Detect which cell encompasses the target text, then output its (X, Y) center coordinate. 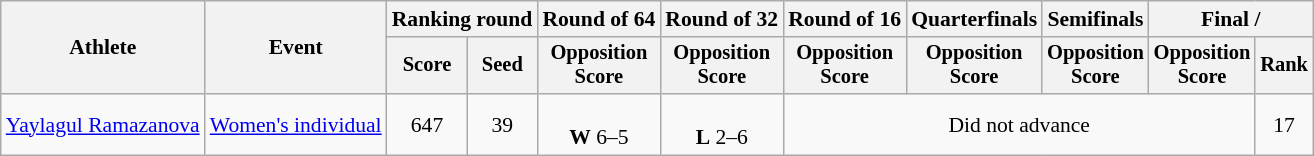
Round of 16 (844, 19)
Rank (1284, 66)
17 (1284, 124)
Semifinals (1096, 19)
Yaylagul Ramazanova (103, 124)
Ranking round (462, 19)
Women's individual (296, 124)
Final / (1231, 19)
Round of 64 (598, 19)
Round of 32 (722, 19)
Seed (502, 66)
39 (502, 124)
Athlete (103, 48)
Event (296, 48)
647 (428, 124)
Score (428, 66)
Did not advance (1019, 124)
W 6–5 (598, 124)
L 2–6 (722, 124)
Quarterfinals (974, 19)
